For the text-containing cell, return its midpoint in [x, y] coordinate format. 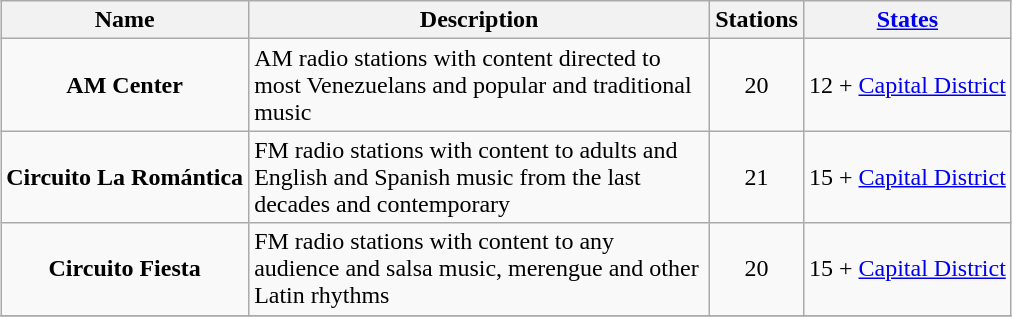
AM radio stations with content directed to most Venezuelans and popular and traditional music [480, 85]
Stations [757, 20]
FM radio stations with content to adults and English and Spanish music from the last decades and contemporary [480, 177]
Circuito La Romántica [125, 177]
Description [480, 20]
Circuito Fiesta [125, 269]
AM Center [125, 85]
Name [125, 20]
12 + Capital District [907, 85]
21 [757, 177]
FM radio stations with content to any audience and salsa music, merengue and other Latin rhythms [480, 269]
States [907, 20]
